Return the [X, Y] coordinate for the center point of the cell that contains the specified text.  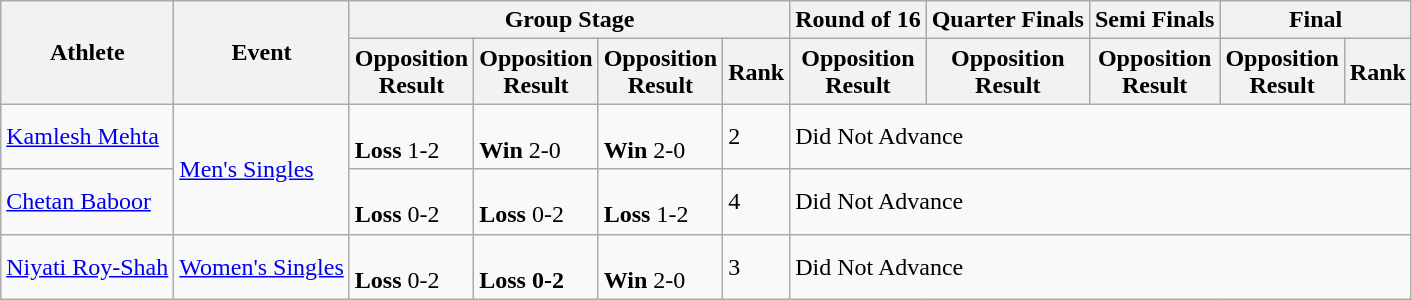
Final [1316, 20]
Round of 16 [858, 20]
4 [756, 202]
3 [756, 266]
Semi Finals [1154, 20]
Athlete [88, 52]
Event [262, 52]
Women's Singles [262, 266]
2 [756, 136]
Kamlesh Mehta [88, 136]
Quarter Finals [1008, 20]
Niyati Roy-Shah [88, 266]
Chetan Baboor [88, 202]
Group Stage [569, 20]
Men's Singles [262, 169]
